Provide the [x, y] coordinate of the cell's center where the given text is located.  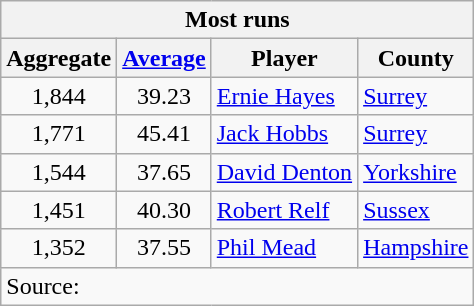
1,844 [59, 96]
Source: [238, 286]
Most runs [238, 20]
County [416, 58]
39.23 [164, 96]
40.30 [164, 210]
37.65 [164, 172]
David Denton [284, 172]
Robert Relf [284, 210]
37.55 [164, 248]
Ernie Hayes [284, 96]
45.41 [164, 134]
Jack Hobbs [284, 134]
Player [284, 58]
Hampshire [416, 248]
1,544 [59, 172]
1,451 [59, 210]
1,352 [59, 248]
Aggregate [59, 58]
Sussex [416, 210]
Yorkshire [416, 172]
1,771 [59, 134]
Phil Mead [284, 248]
Average [164, 58]
